For the text-containing cell, return its midpoint in [X, Y] coordinate format. 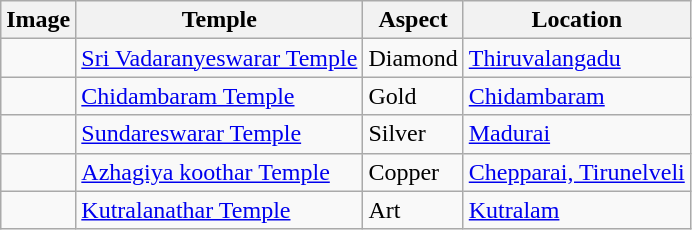
Aspect [413, 20]
Thiruvalangadu [576, 58]
Sri Vadaranyeswarar Temple [220, 58]
Kutralanathar Temple [220, 210]
Chidambaram [576, 96]
Copper [413, 172]
Image [38, 20]
Art [413, 210]
Sundareswarar Temple [220, 134]
Chidambaram Temple [220, 96]
Temple [220, 20]
Diamond [413, 58]
Kutralam [576, 210]
Location [576, 20]
Silver [413, 134]
Madurai [576, 134]
Azhagiya koothar Temple [220, 172]
Chepparai, Tirunelveli [576, 172]
Gold [413, 96]
